From the cell containing the given text, extract its center point as (x, y) coordinate. 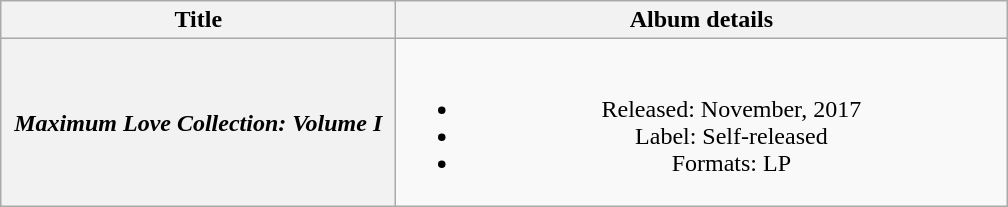
Released: November, 2017Label: Self-releasedFormats: LP (702, 122)
Title (198, 20)
Maximum Love Collection: Volume I (198, 122)
Album details (702, 20)
